From the cell containing the given text, extract its center point as [X, Y] coordinate. 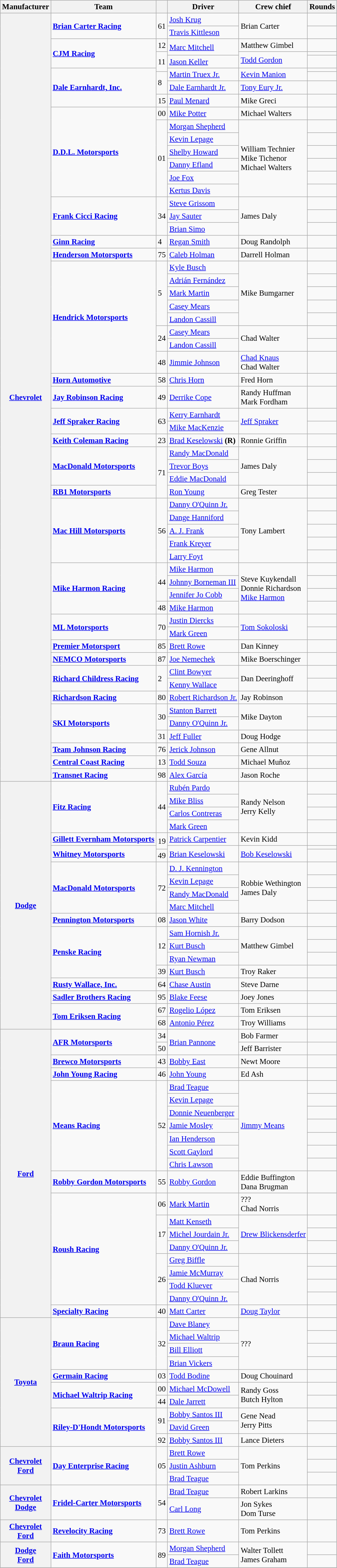
Pennington Motorsports [104, 920]
Steve Darne [273, 984]
Travis Kittleson [203, 33]
Bob Farmer [273, 1036]
Randy Huffman Mark Fordham [273, 398]
26 [162, 1279]
Tony Lambert [273, 530]
Jay Robinson [273, 698]
Ginn Racing [104, 242]
50 [162, 1049]
64 [162, 984]
24 [162, 338]
Greg Biffle [203, 1260]
Brewco Motorsports [104, 1062]
Jason Keller [203, 62]
23 [162, 441]
Means Racing [104, 1126]
Tom Eriksen [273, 1010]
Danny Efland [203, 165]
Justin Ashburn [203, 1466]
55 [162, 1182]
Whitney Motorsports [104, 854]
Rounds [322, 7]
Kertus Davis [203, 191]
Donnie Neuenberger [203, 1113]
Darrell Holman [273, 255]
Braun Racing [104, 1344]
Rogelio López [203, 1010]
58 [162, 380]
Henderson Motorsports [104, 255]
??? [273, 1344]
56 [162, 530]
Gillett Evernham Motorsports [104, 839]
Keith Coleman Racing [104, 441]
Eddie MacDonald [203, 479]
Team [104, 7]
Ford [26, 1174]
Doug Hodge [273, 736]
Jeff Spraker [273, 421]
Clint Bowyer [203, 672]
73 [162, 1531]
Chris Lawson [203, 1164]
CJM Racing [104, 54]
Jason Roche [273, 775]
72 [162, 888]
Barry Dodson [273, 920]
Justin Diercks [203, 621]
Horn Automotive [104, 380]
SKI Motorsports [104, 723]
06 [162, 1204]
William Technier Mike Tichenor Michael Walters [273, 158]
Frank Kreyer [203, 543]
15 [162, 101]
Michael Waltrip Racing [104, 1395]
Randy Nelson Jerry Kelly [273, 807]
67 [162, 1010]
Sadler Brothers Racing [104, 997]
5 [162, 293]
Specialty Racing [104, 1311]
Trevor Boys [203, 466]
Robert Richardson Jr. [203, 698]
Frank Cicci Racing [104, 216]
80 [162, 698]
Joe Nemechek [203, 659]
Dodge [26, 905]
A. J. Frank [203, 531]
Ryan Newman [203, 959]
D. J. Kennington [203, 869]
Premier Motorsport [104, 646]
Robby Gordon Motorsports [104, 1182]
NEMCO Motorsports [104, 659]
Fred Horn [273, 380]
Jamie McMurray [203, 1273]
Caleb Holman [203, 255]
2 [162, 678]
Roush Racing [104, 1249]
Kenny Wallace [203, 685]
Michael Muñoz [273, 762]
Mike Potter [203, 113]
91 [162, 1421]
Ed Ash [273, 1074]
Jeff Spraker Racing [104, 421]
Kevin Manion [273, 75]
Jason White [203, 920]
Todd Kluever [203, 1286]
Todd Bodine [203, 1376]
05 [162, 1466]
39 [162, 971]
4 [162, 242]
Dale Earnhardt Jr. [203, 88]
Michael McDowell [203, 1389]
Carlos Contreras [203, 814]
Michael Waltrip [203, 1337]
Doug Randolph [273, 242]
Jay Robinson Racing [104, 398]
Mike Greci [273, 101]
19 [162, 841]
Paul Menard [203, 101]
Mac Hill Motorsports [104, 530]
Brian Keselowski [203, 854]
Bill Elliott [203, 1350]
Dan Kinney [273, 646]
Steve Kuykendall Donnie Richardson Mike Harmon [273, 588]
43 [162, 1062]
Driver [203, 7]
Dale Earnhardt, Inc. [104, 88]
Revelocity Racing [104, 1531]
08 [162, 920]
03 [162, 1376]
Jimmie Johnson [203, 363]
13 [162, 762]
71 [162, 472]
John Young [203, 1074]
Stanton Barrett [203, 711]
Chase Austin [203, 984]
Ronnie Griffin [273, 441]
Brian Carter Racing [104, 26]
Mike Harmon Racing [104, 588]
Richard Childress Racing [104, 678]
Dave Blaney [203, 1324]
Patrick Carpentier [203, 839]
Martin Truex Jr. [203, 75]
Tom Sokoloski [273, 627]
Joe Fox [203, 178]
31 [162, 736]
Toyota [26, 1382]
75 [162, 255]
Jerick Johnson [203, 749]
11 [162, 62]
Troy Raker [273, 971]
Matt Kenseth [203, 1221]
Tom Eriksen Racing [104, 1016]
01 [162, 158]
32 [162, 1344]
Rubén Pardo [203, 788]
Jeff Barrister [273, 1049]
AFR Motorsports [104, 1042]
Brad Keselowski (R) [203, 441]
30 [162, 717]
Brian Vickers [203, 1363]
87 [162, 659]
Joey Jones [273, 997]
95 [162, 997]
Chad Walter [273, 338]
Day Enterprise Racing [104, 1466]
Robby Gordon [203, 1182]
Kevin Kidd [273, 839]
Ian Henderson [203, 1139]
Matt Carter [203, 1311]
46 [162, 1074]
Tony Eury Jr. [273, 88]
Todd Gordon [273, 60]
Brian Pannone [203, 1042]
RB1 Motorsports [104, 492]
89 [162, 1555]
Jimmy Means [273, 1126]
Drew Blickensderfer [273, 1234]
Germain Racing [104, 1376]
Kyle Busch [203, 268]
Robert Larkins [273, 1492]
Bob Keselowski [273, 854]
Alex García [203, 775]
Gene Nead Jerry Pitts [273, 1421]
DodgeFord [26, 1555]
??? Chad Norris [273, 1204]
Eddie Buffington Dana Brugman [273, 1182]
Team Johnson Racing [104, 749]
D.D.L. Motorsports [104, 152]
Fridel-Carter Motorsports [104, 1503]
Derrike Cope [203, 398]
Mike Dayton [273, 717]
Regan Smith [203, 242]
Chad Norris [273, 1279]
Michel Jourdain Jr. [203, 1234]
Troy Williams [273, 1023]
Jeff Fuller [203, 736]
Crew chief [273, 7]
Mike Boerschinger [273, 659]
Adrián Fernández [203, 281]
Shelby Howard [203, 152]
Newt Moore [273, 1062]
ChevroletDodge [26, 1503]
Rusty Wallace, Inc. [104, 984]
70 [162, 627]
Mike Bliss [203, 801]
Greg Tester [273, 492]
Ron Young [203, 492]
17 [162, 1234]
61 [162, 26]
Chris Horn [203, 380]
Walter Tollett James Graham [273, 1555]
Chevrolet [26, 398]
Michael Walters [273, 113]
Todd Souza [203, 762]
Josh Krug [203, 20]
Kerry Earnhardt [203, 415]
Mike MacKenzie [203, 428]
Fitz Racing [104, 807]
Mike Bumgarner [273, 293]
Dale Jarrett [203, 1401]
68 [162, 1023]
Jamie Mosley [203, 1126]
Larry Foyt [203, 556]
Antonio Pérez [203, 1023]
Riley-D'Hondt Motorsports [104, 1427]
Jay Sauter [203, 216]
Brian Carter [273, 26]
Gene Allnut [273, 749]
Jennifer Jo Cobb [203, 595]
40 [162, 1311]
Central Coast Racing [104, 762]
Lance Dieters [273, 1440]
Penske Racing [104, 952]
54 [162, 1503]
8 [162, 83]
52 [162, 1126]
ML Motorsports [104, 627]
Faith Motorsports [104, 1555]
Brian Simo [203, 229]
63 [162, 421]
John Young Racing [104, 1074]
Richardson Racing [104, 698]
Doug Chouinard [273, 1376]
Doug Taylor [273, 1311]
David Green [203, 1427]
Jon Sykes Dom Turse [273, 1509]
Transnet Racing [104, 775]
Sam Hornish Jr. [203, 933]
Manufacturer [26, 7]
Scott Gaylord [203, 1152]
Bobby East [203, 1062]
Johnny Borneman III [203, 582]
Chad Knaus Chad Walter [273, 363]
Randy Goss Butch Hylton [273, 1395]
Carl Long [203, 1509]
Blake Feese [203, 997]
Steve Grissom [203, 203]
92 [162, 1440]
Robbie Wethington James Daly [273, 888]
Hendrick Motorsports [104, 317]
76 [162, 749]
85 [162, 646]
98 [162, 775]
Dan Deeringhoff [273, 678]
Dange Hanniford [203, 518]
